Scan for the cell matching the given text and deliver its [x, y] coordinate at center. 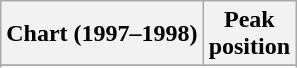
Chart (1997–1998) [102, 34]
Peakposition [249, 34]
